Pinpoint the cell where the given text exists, returning its (x, y) midpoint coordinate. 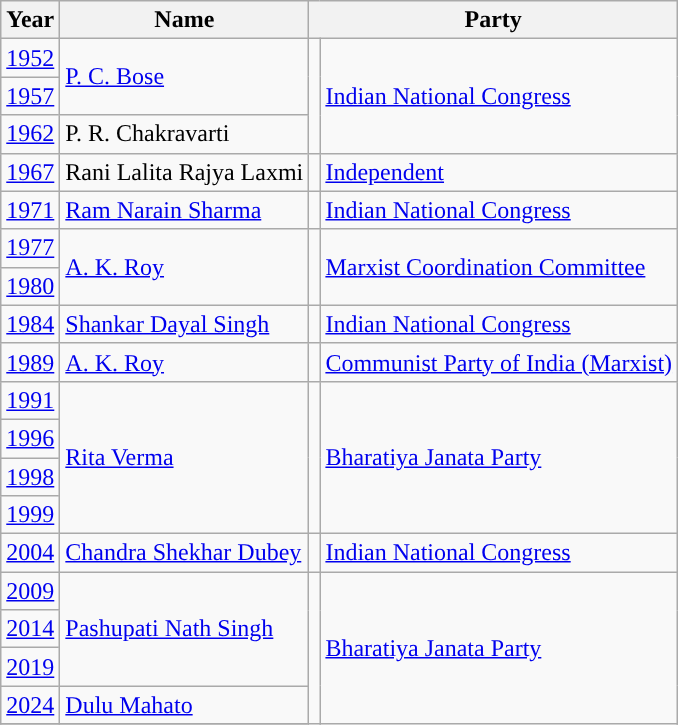
Rani Lalita Rajya Laxmi (184, 172)
1984 (30, 324)
1989 (30, 362)
Chandra Shekhar Dubey (184, 553)
1996 (30, 438)
P. R. Chakravarti (184, 134)
2004 (30, 553)
1957 (30, 96)
Shankar Dayal Singh (184, 324)
1971 (30, 210)
1991 (30, 400)
1998 (30, 477)
Independent (499, 172)
2009 (30, 591)
Pashupati Nath Singh (184, 629)
Year (30, 20)
1999 (30, 515)
Name (184, 20)
1980 (30, 286)
Ram Narain Sharma (184, 210)
1962 (30, 134)
Dulu Mahato (184, 705)
P. C. Bose (184, 77)
1977 (30, 248)
1967 (30, 172)
1952 (30, 58)
2019 (30, 667)
Communist Party of India (Marxist) (499, 362)
2014 (30, 629)
Marxist Coordination Committee (499, 267)
2024 (30, 705)
Rita Verma (184, 457)
Party (494, 20)
